Return the (x, y) coordinate for the center point of the cell that contains the specified text.  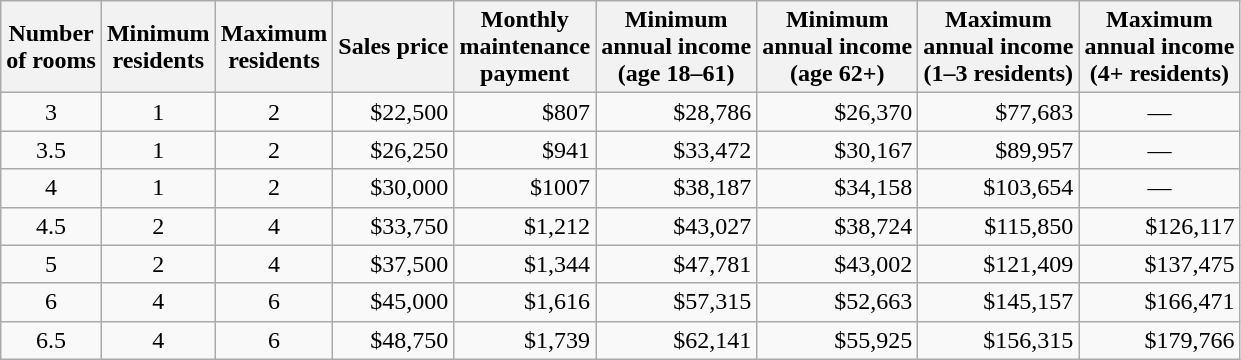
$30,000 (394, 188)
Maximum annual income (4+ residents) (1160, 47)
$55,925 (838, 340)
$179,766 (1160, 340)
Monthly maintenance payment (525, 47)
4.5 (52, 226)
$137,475 (1160, 264)
$43,002 (838, 264)
$1,616 (525, 302)
$43,027 (676, 226)
Maximum residents (274, 47)
$57,315 (676, 302)
$115,850 (998, 226)
3 (52, 112)
$1007 (525, 188)
$941 (525, 150)
$156,315 (998, 340)
$62,141 (676, 340)
$30,167 (838, 150)
$121,409 (998, 264)
$89,957 (998, 150)
$103,654 (998, 188)
$145,157 (998, 302)
$1,344 (525, 264)
6.5 (52, 340)
$26,370 (838, 112)
$1,212 (525, 226)
Minimum annual income (age 18–61) (676, 47)
$807 (525, 112)
$1,739 (525, 340)
$37,500 (394, 264)
Sales price (394, 47)
$48,750 (394, 340)
$33,472 (676, 150)
$22,500 (394, 112)
$33,750 (394, 226)
$52,663 (838, 302)
$77,683 (998, 112)
$38,187 (676, 188)
5 (52, 264)
$26,250 (394, 150)
$45,000 (394, 302)
Minimum residents (158, 47)
$38,724 (838, 226)
Number of rooms (52, 47)
$166,471 (1160, 302)
$28,786 (676, 112)
3.5 (52, 150)
$126,117 (1160, 226)
$47,781 (676, 264)
$34,158 (838, 188)
Minimum annual income (age 62+) (838, 47)
Maximum annual income (1–3 residents) (998, 47)
